Scan for the cell matching the given text and deliver its [X, Y] coordinate at center. 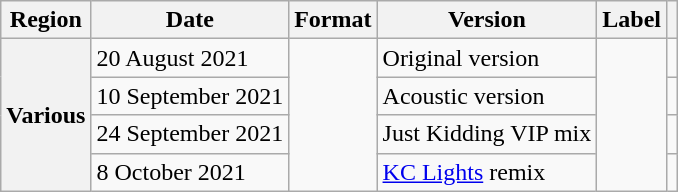
Date [190, 20]
Original version [487, 58]
Region [46, 20]
10 September 2021 [190, 96]
Format [333, 20]
Just Kidding VIP mix [487, 134]
Label [632, 20]
8 October 2021 [190, 172]
24 September 2021 [190, 134]
Version [487, 20]
Acoustic version [487, 96]
Various [46, 115]
20 August 2021 [190, 58]
KC Lights remix [487, 172]
